Output the (x, y) coordinate of the center of the cell containing the given text.  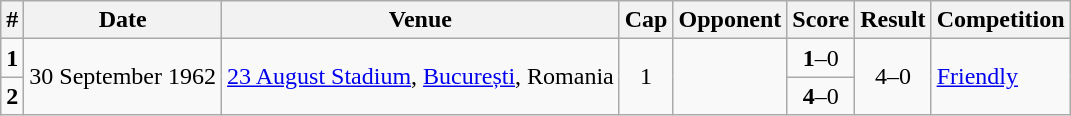
Score (821, 20)
1–0 (821, 58)
2 (12, 96)
Venue (421, 20)
# (12, 20)
Cap (646, 20)
Date (123, 20)
Friendly (1000, 77)
23 August Stadium, București, Romania (421, 77)
Competition (1000, 20)
Result (893, 20)
30 September 1962 (123, 77)
Opponent (730, 20)
